From the cell containing the given text, extract its center point as [x, y] coordinate. 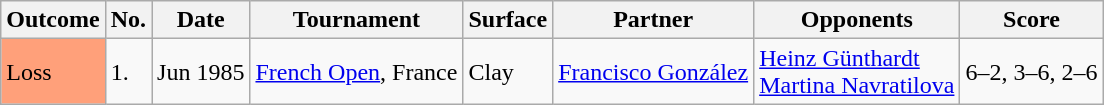
No. [128, 20]
Surface [508, 20]
1. [128, 72]
French Open, France [356, 72]
Outcome [53, 20]
Clay [508, 72]
Heinz Günthardt Martina Navratilova [857, 72]
Partner [654, 20]
6–2, 3–6, 2–6 [1032, 72]
Date [201, 20]
Score [1032, 20]
Loss [53, 72]
Francisco González [654, 72]
Tournament [356, 20]
Opponents [857, 20]
Jun 1985 [201, 72]
